Detect which cell encompasses the target text, then output its (X, Y) center coordinate. 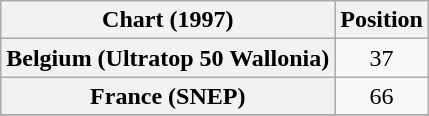
Belgium (Ultratop 50 Wallonia) (168, 58)
66 (382, 96)
France (SNEP) (168, 96)
Chart (1997) (168, 20)
37 (382, 58)
Position (382, 20)
